Scan for the cell matching the given text and deliver its [X, Y] coordinate at center. 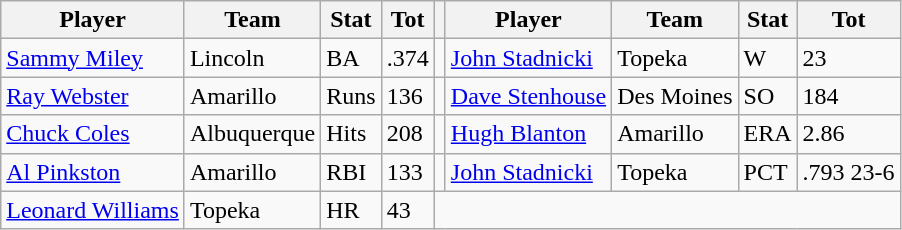
Dave Stenhouse [528, 96]
23 [848, 58]
PCT [768, 172]
Chuck Coles [93, 134]
133 [408, 172]
Lincoln [252, 58]
.374 [408, 58]
184 [848, 96]
ERA [768, 134]
Runs [351, 96]
RBI [351, 172]
HR [351, 210]
BA [351, 58]
Des Moines [675, 96]
136 [408, 96]
Albuquerque [252, 134]
43 [408, 210]
Hugh Blanton [528, 134]
Ray Webster [93, 96]
2.86 [848, 134]
Sammy Miley [93, 58]
Hits [351, 134]
W [768, 58]
.793 23-6 [848, 172]
SO [768, 96]
208 [408, 134]
Al Pinkston [93, 172]
Leonard Williams [93, 210]
